Provide the (X, Y) coordinate of the cell's center where the given text is located.  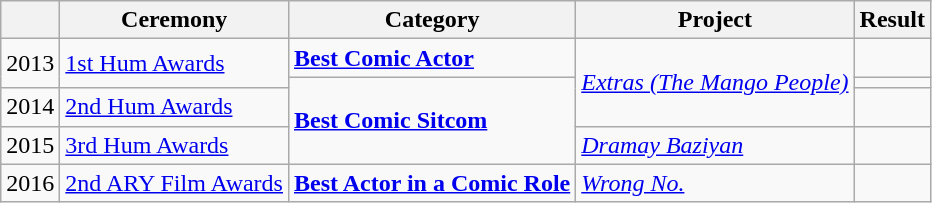
2016 (30, 183)
2014 (30, 107)
1st Hum Awards (174, 64)
Best Actor in a Comic Role (432, 183)
2nd Hum Awards (174, 107)
2013 (30, 64)
Project (715, 20)
Result (892, 20)
Ceremony (174, 20)
Best Comic Actor (432, 58)
Dramay Baziyan (715, 145)
2nd ARY Film Awards (174, 183)
Wrong No. (715, 183)
Extras (The Mango People) (715, 82)
2015 (30, 145)
3rd Hum Awards (174, 145)
Best Comic Sitcom (432, 120)
Category (432, 20)
